Locate the cell with the specified text and output its [X, Y] center coordinate. 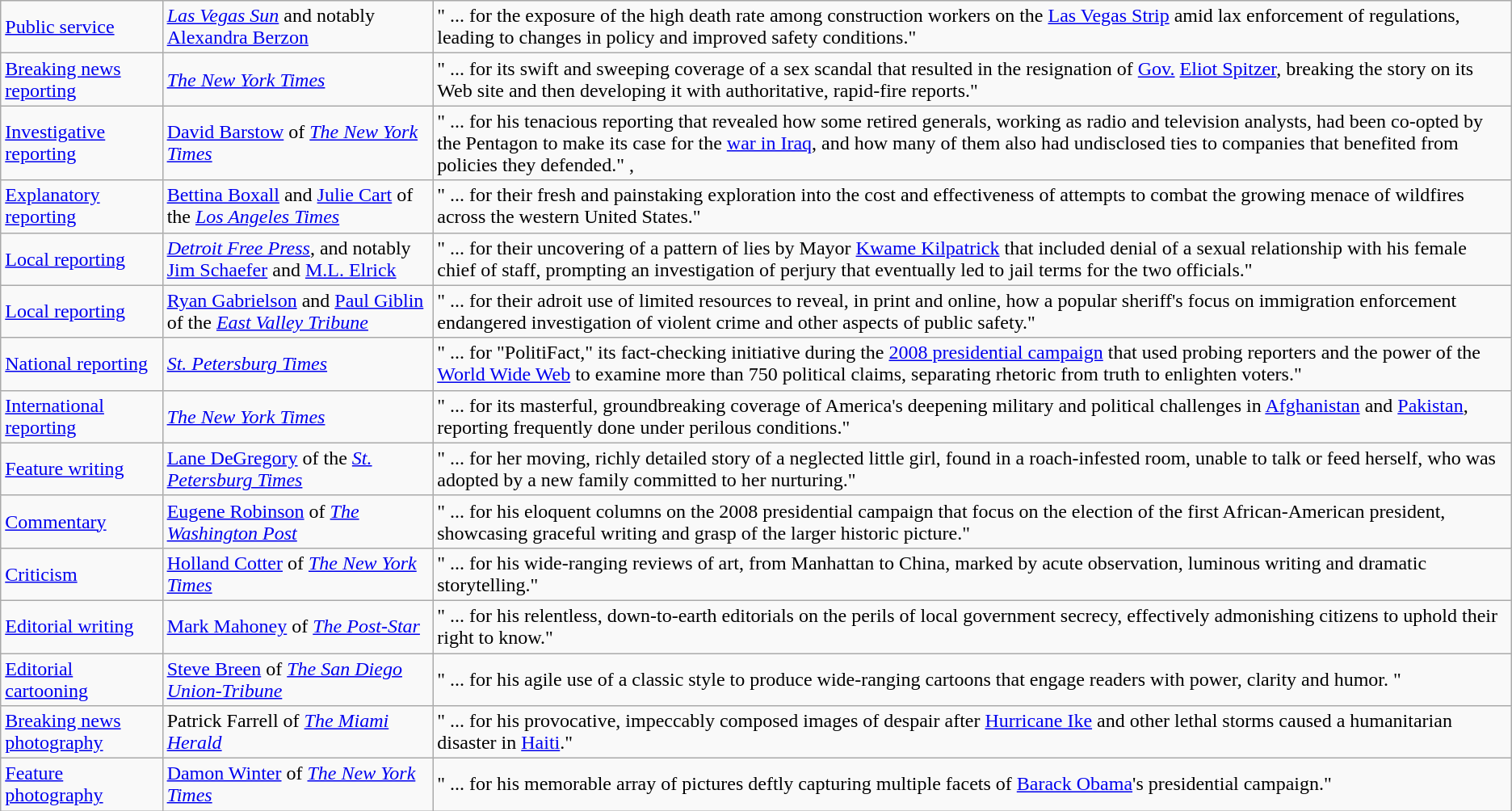
Las Vegas Sun and notably Alexandra Berzon [297, 27]
Detroit Free Press, and notably Jim Schaefer and M.L. Elrick [297, 258]
St. Petersburg Times [297, 363]
Breaking news reporting [82, 79]
Breaking news photography [82, 732]
David Barstow of The New York Times [297, 143]
National reporting [82, 363]
Feature photography [82, 785]
Mark Mahoney of The Post-Star [297, 627]
Eugene Robinson of The Washington Post [297, 522]
Public service [82, 27]
Ryan Gabrielson and Paul Giblin of the East Valley Tribune [297, 312]
Investigative reporting [82, 143]
Damon Winter of The New York Times [297, 785]
Steve Breen of The San Diego Union-Tribune [297, 679]
Explanatory reporting [82, 207]
Editorial writing [82, 627]
Bettina Boxall and Julie Cart of the Los Angeles Times [297, 207]
International reporting [82, 417]
Criticism [82, 574]
" ... for his agile use of a classic style to produce wide-ranging cartoons that engage readers with power, clarity and humor. " [972, 679]
" ... for his memorable array of pictures deftly capturing multiple facets of Barack Obama's presidential campaign." [972, 785]
Holland Cotter of The New York Times [297, 574]
Lane DeGregory of the St. Petersburg Times [297, 469]
Feature writing [82, 469]
Commentary [82, 522]
Patrick Farrell of The Miami Herald [297, 732]
" ... for his wide-ranging reviews of art, from Manhattan to China, marked by acute observation, luminous writing and dramatic storytelling." [972, 574]
Editorial cartooning [82, 679]
